Provide the (x, y) coordinate of the cell's center where the given text is located.  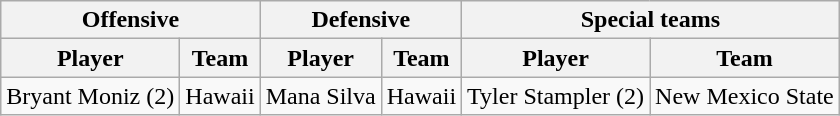
Mana Silva (320, 96)
Special teams (651, 20)
Offensive (130, 20)
Defensive (360, 20)
Tyler Stampler (2) (556, 96)
New Mexico State (745, 96)
Bryant Moniz (2) (90, 96)
